Provide the [X, Y] coordinate of the cell's center where the given text is located.  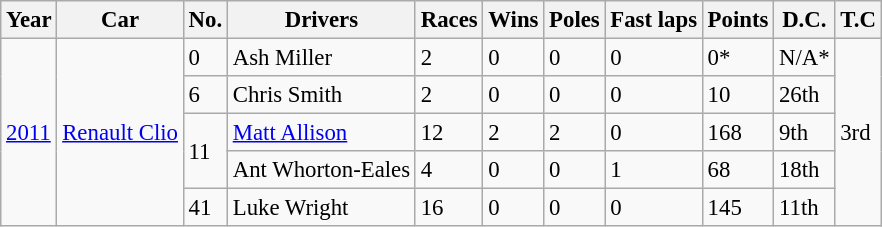
2011 [29, 133]
168 [738, 133]
Ant Whorton-Eales [321, 170]
3rd [858, 133]
18th [804, 170]
Races [449, 20]
11th [804, 208]
Renault Clio [120, 133]
N/A* [804, 58]
Luke Wright [321, 208]
16 [449, 208]
T.C [858, 20]
12 [449, 133]
No. [205, 20]
4 [449, 170]
145 [738, 208]
Ash Miller [321, 58]
Chris Smith [321, 95]
Points [738, 20]
D.C. [804, 20]
6 [205, 95]
Drivers [321, 20]
1 [654, 170]
Wins [514, 20]
26th [804, 95]
41 [205, 208]
Fast laps [654, 20]
9th [804, 133]
68 [738, 170]
Matt Allison [321, 133]
10 [738, 95]
0* [738, 58]
Car [120, 20]
Year [29, 20]
Poles [574, 20]
11 [205, 152]
